Determine the (x, y) coordinate at the center of the cell enclosing the given text.  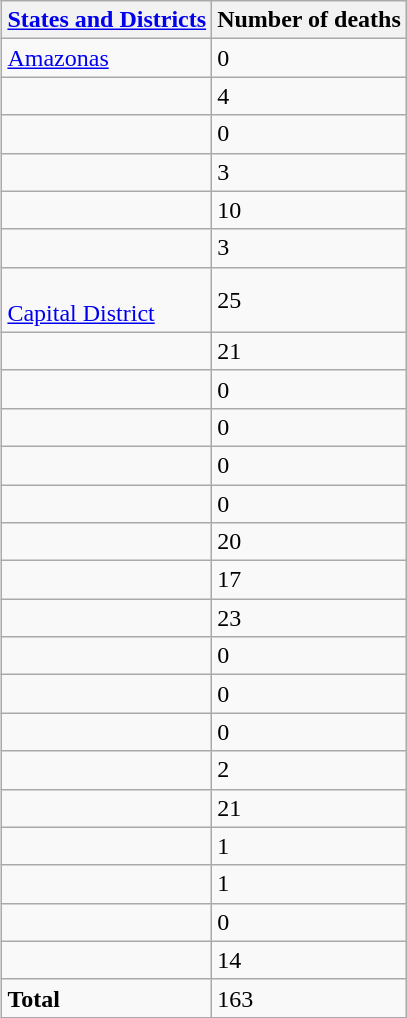
25 (310, 300)
17 (310, 580)
Number of deaths (310, 20)
Total (107, 998)
Amazonas (107, 58)
Capital District (107, 300)
10 (310, 210)
States and Districts (107, 20)
2 (310, 770)
163 (310, 998)
14 (310, 960)
23 (310, 618)
4 (310, 96)
20 (310, 542)
